Scan for the cell matching the given text and deliver its (X, Y) coordinate at center. 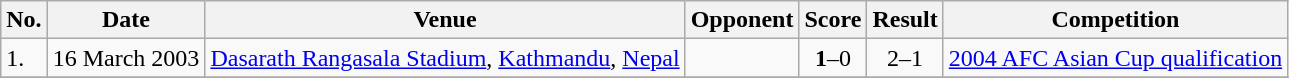
No. (24, 20)
Dasarath Rangasala Stadium, Kathmandu, Nepal (445, 58)
Opponent (742, 20)
1–0 (833, 58)
16 March 2003 (126, 58)
Date (126, 20)
2004 AFC Asian Cup qualification (1115, 58)
Venue (445, 20)
Result (905, 20)
Competition (1115, 20)
1. (24, 58)
2–1 (905, 58)
Score (833, 20)
